Capture the cell that displays the provided text and extract its (X, Y) central coordinate. 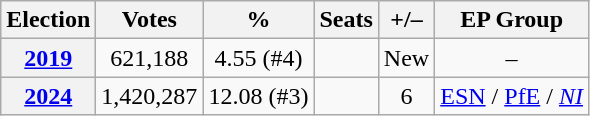
4.55 (#4) (258, 58)
Election (48, 20)
% (258, 20)
2024 (48, 96)
New (406, 58)
– (512, 58)
Votes (150, 20)
2019 (48, 58)
Seats (346, 20)
6 (406, 96)
12.08 (#3) (258, 96)
EP Group (512, 20)
621,188 (150, 58)
+/– (406, 20)
1,420,287 (150, 96)
ESN / PfE / NI (512, 96)
